Detect which cell encompasses the target text, then output its [X, Y] center coordinate. 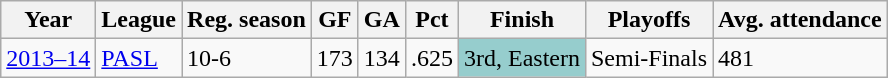
173 [334, 58]
Semi-Finals [648, 58]
Reg. season [247, 20]
Avg. attendance [800, 20]
Playoffs [648, 20]
481 [800, 58]
PASL [139, 58]
2013–14 [48, 58]
Year [48, 20]
134 [382, 58]
League [139, 20]
Finish [522, 20]
3rd, Eastern [522, 58]
GF [334, 20]
Pct [432, 20]
10-6 [247, 58]
.625 [432, 58]
GA [382, 20]
